Capture the cell that displays the provided text and extract its (x, y) central coordinate. 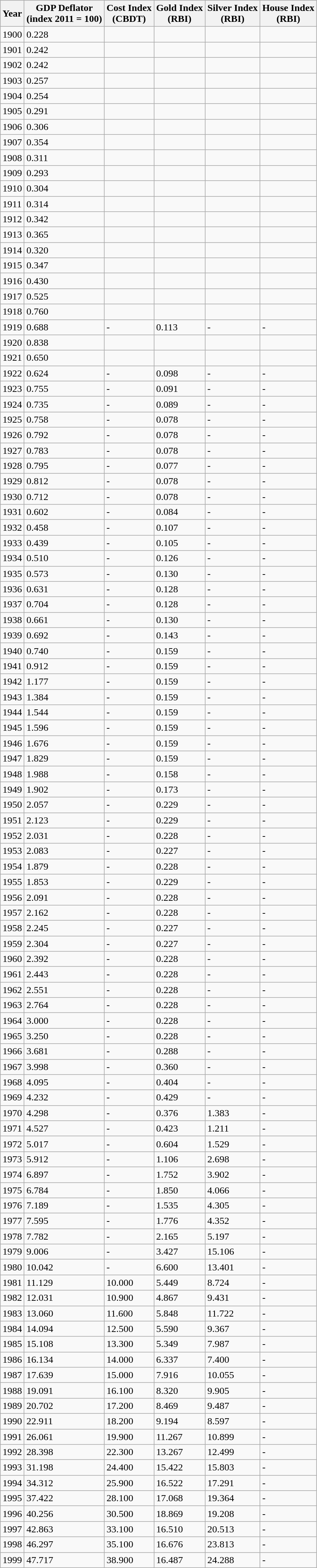
1907 (12, 142)
1998 (12, 1545)
4.305 (233, 1206)
4.867 (180, 1298)
1992 (12, 1452)
1979 (12, 1252)
2.162 (64, 913)
GDP Deflator(index 2011 = 100) (64, 14)
0.126 (180, 558)
20.702 (64, 1406)
15.106 (233, 1252)
1924 (12, 404)
1.596 (64, 728)
1914 (12, 250)
42.863 (64, 1529)
1976 (12, 1206)
0.098 (180, 373)
46.297 (64, 1545)
1942 (12, 681)
0.360 (180, 1067)
1960 (12, 959)
0.143 (180, 635)
1932 (12, 528)
22.911 (64, 1421)
1.384 (64, 697)
0.439 (64, 543)
1955 (12, 882)
0.735 (64, 404)
17.200 (129, 1406)
1949 (12, 789)
4.527 (64, 1128)
14.000 (129, 1360)
2.091 (64, 897)
0.692 (64, 635)
1.853 (64, 882)
0.783 (64, 451)
4.352 (233, 1221)
1912 (12, 219)
4.066 (233, 1190)
0.291 (64, 111)
1991 (12, 1437)
1951 (12, 820)
1939 (12, 635)
1.544 (64, 713)
1.776 (180, 1221)
14.094 (64, 1329)
16.134 (64, 1360)
2.245 (64, 928)
15.803 (233, 1468)
0.602 (64, 512)
0.430 (64, 281)
1.850 (180, 1190)
1983 (12, 1313)
1959 (12, 944)
1.829 (64, 759)
1902 (12, 65)
Gold Index (RBI) (180, 14)
0.376 (180, 1113)
0.525 (64, 296)
0.320 (64, 250)
0.510 (64, 558)
7.189 (64, 1206)
0.704 (64, 604)
9.194 (180, 1421)
1901 (12, 50)
18.869 (180, 1514)
13.401 (233, 1267)
2.698 (233, 1159)
10.900 (129, 1298)
12.499 (233, 1452)
0.688 (64, 327)
1933 (12, 543)
1922 (12, 373)
1978 (12, 1236)
0.173 (180, 789)
0.365 (64, 235)
1981 (12, 1283)
0.288 (180, 1051)
3.250 (64, 1036)
11.722 (233, 1313)
0.812 (64, 481)
1943 (12, 697)
3.681 (64, 1051)
1989 (12, 1406)
1972 (12, 1144)
1953 (12, 851)
0.429 (180, 1098)
18.200 (129, 1421)
House Index (RBI) (288, 14)
8.597 (233, 1421)
1925 (12, 419)
0.631 (64, 589)
1999 (12, 1560)
1938 (12, 620)
16.100 (129, 1390)
1990 (12, 1421)
1968 (12, 1082)
7.400 (233, 1360)
1967 (12, 1067)
5.349 (180, 1344)
1.106 (180, 1159)
1.676 (64, 743)
16.676 (180, 1545)
16.522 (180, 1483)
0.158 (180, 774)
1954 (12, 866)
33.100 (129, 1529)
Year (12, 14)
19.364 (233, 1498)
0.573 (64, 574)
0.458 (64, 528)
1957 (12, 913)
0.650 (64, 358)
1927 (12, 451)
1936 (12, 589)
0.105 (180, 543)
1935 (12, 574)
5.449 (180, 1283)
0.712 (64, 497)
1993 (12, 1468)
1975 (12, 1190)
28.100 (129, 1498)
1913 (12, 235)
0.347 (64, 266)
1956 (12, 897)
3.998 (64, 1067)
1958 (12, 928)
8.469 (180, 1406)
6.600 (180, 1267)
40.256 (64, 1514)
4.095 (64, 1082)
1952 (12, 836)
2.443 (64, 974)
10.055 (233, 1375)
0.304 (64, 188)
0.306 (64, 127)
5.197 (233, 1236)
1988 (12, 1390)
0.795 (64, 466)
0.314 (64, 204)
1916 (12, 281)
Silver Index (RBI) (233, 14)
1970 (12, 1113)
1940 (12, 651)
0.740 (64, 651)
1.383 (233, 1113)
1905 (12, 111)
1971 (12, 1128)
4.232 (64, 1098)
22.300 (129, 1452)
15.422 (180, 1468)
7.595 (64, 1221)
25.900 (129, 1483)
5.017 (64, 1144)
16.487 (180, 1560)
34.312 (64, 1483)
0.604 (180, 1144)
1950 (12, 805)
7.916 (180, 1375)
1915 (12, 266)
0.404 (180, 1082)
1931 (12, 512)
28.398 (64, 1452)
2.123 (64, 820)
8.724 (233, 1283)
35.100 (129, 1545)
1906 (12, 127)
1946 (12, 743)
1.535 (180, 1206)
30.500 (129, 1514)
0.084 (180, 512)
1969 (12, 1098)
0.089 (180, 404)
3.000 (64, 1021)
0.077 (180, 466)
0.293 (64, 173)
12.031 (64, 1298)
1919 (12, 327)
4.298 (64, 1113)
11.129 (64, 1283)
1.902 (64, 789)
15.108 (64, 1344)
13.267 (180, 1452)
2.551 (64, 990)
1923 (12, 389)
1964 (12, 1021)
1944 (12, 713)
1929 (12, 481)
1961 (12, 974)
0.755 (64, 389)
15.000 (129, 1375)
2.031 (64, 836)
1928 (12, 466)
1986 (12, 1360)
9.431 (233, 1298)
1904 (12, 96)
0.342 (64, 219)
24.400 (129, 1468)
9.487 (233, 1406)
0.091 (180, 389)
1.211 (233, 1128)
11.267 (180, 1437)
11.600 (129, 1313)
1966 (12, 1051)
0.354 (64, 142)
1974 (12, 1174)
1909 (12, 173)
1995 (12, 1498)
1921 (12, 358)
1918 (12, 312)
8.320 (180, 1390)
10.899 (233, 1437)
9.367 (233, 1329)
20.513 (233, 1529)
17.639 (64, 1375)
7.782 (64, 1236)
1911 (12, 204)
5.848 (180, 1313)
16.510 (180, 1529)
2.083 (64, 851)
1937 (12, 604)
1997 (12, 1529)
0.661 (64, 620)
19.208 (233, 1514)
1977 (12, 1221)
2.304 (64, 944)
3.427 (180, 1252)
1900 (12, 34)
1.177 (64, 681)
13.300 (129, 1344)
6.784 (64, 1190)
0.113 (180, 327)
0.107 (180, 528)
2.764 (64, 1005)
19.900 (129, 1437)
1963 (12, 1005)
0.758 (64, 419)
0.257 (64, 81)
1.752 (180, 1174)
9.006 (64, 1252)
1930 (12, 497)
17.068 (180, 1498)
1.529 (233, 1144)
31.198 (64, 1468)
1994 (12, 1483)
1948 (12, 774)
0.792 (64, 435)
37.422 (64, 1498)
6.897 (64, 1174)
47.717 (64, 1560)
0.254 (64, 96)
1985 (12, 1344)
2.392 (64, 959)
2.165 (180, 1236)
Cost Index (CBDT) (129, 14)
26.061 (64, 1437)
5.590 (180, 1329)
1908 (12, 157)
1945 (12, 728)
1996 (12, 1514)
1962 (12, 990)
0.423 (180, 1128)
1965 (12, 1036)
3.902 (233, 1174)
1947 (12, 759)
1984 (12, 1329)
9.905 (233, 1390)
10.042 (64, 1267)
19.091 (64, 1390)
5.912 (64, 1159)
1980 (12, 1267)
1920 (12, 343)
1.988 (64, 774)
38.900 (129, 1560)
7.987 (233, 1344)
1910 (12, 188)
1987 (12, 1375)
2.057 (64, 805)
17.291 (233, 1483)
1903 (12, 81)
1917 (12, 296)
0.912 (64, 666)
1941 (12, 666)
0.760 (64, 312)
13.060 (64, 1313)
24.288 (233, 1560)
0.311 (64, 157)
0.838 (64, 343)
1.879 (64, 866)
0.624 (64, 373)
23.813 (233, 1545)
10.000 (129, 1283)
12.500 (129, 1329)
1973 (12, 1159)
1934 (12, 558)
6.337 (180, 1360)
1982 (12, 1298)
1926 (12, 435)
